Return the (X, Y) coordinate for the center point of the cell that contains the specified text.  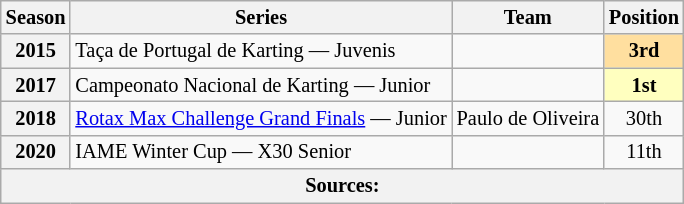
Rotax Max Challenge Grand Finals — Junior (260, 118)
IAME Winter Cup — X30 Senior (260, 152)
Season (36, 17)
Position (644, 17)
2017 (36, 85)
30th (644, 118)
2015 (36, 51)
Taça de Portugal de Karting — Juvenis (260, 51)
Paulo de Oliveira (528, 118)
2018 (36, 118)
2020 (36, 152)
Campeonato Nacional de Karting — Junior (260, 85)
1st (644, 85)
3rd (644, 51)
Sources: (342, 186)
Series (260, 17)
Team (528, 17)
11th (644, 152)
